From the cell containing the given text, extract its center point as [x, y] coordinate. 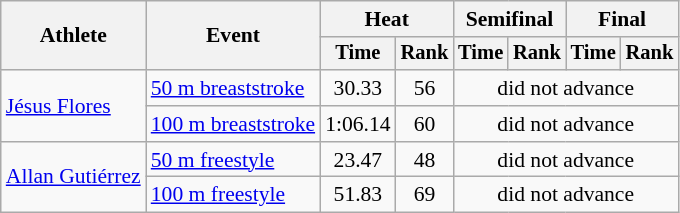
100 m breaststroke [233, 124]
1:06.14 [358, 124]
Heat [386, 19]
30.33 [358, 88]
48 [425, 160]
Athlete [74, 36]
51.83 [358, 195]
Final [622, 19]
56 [425, 88]
Event [233, 36]
69 [425, 195]
Allan Gutiérrez [74, 178]
Semifinal [509, 19]
50 m freestyle [233, 160]
Jésus Flores [74, 106]
23.47 [358, 160]
60 [425, 124]
50 m breaststroke [233, 88]
100 m freestyle [233, 195]
